Find where the given text appears and provide that cell's center as (x, y) coordinate. 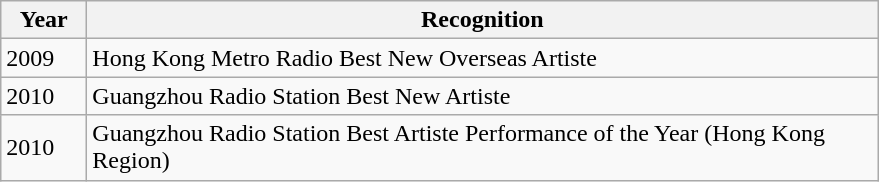
Hong Kong Metro Radio Best New Overseas Artiste (482, 58)
2009 (44, 58)
Guangzhou Radio Station Best New Artiste (482, 96)
Recognition (482, 20)
Guangzhou Radio Station Best Artiste Performance of the Year (Hong Kong Region) (482, 148)
Year (44, 20)
